Locate the cell with the specified text and output its [X, Y] center coordinate. 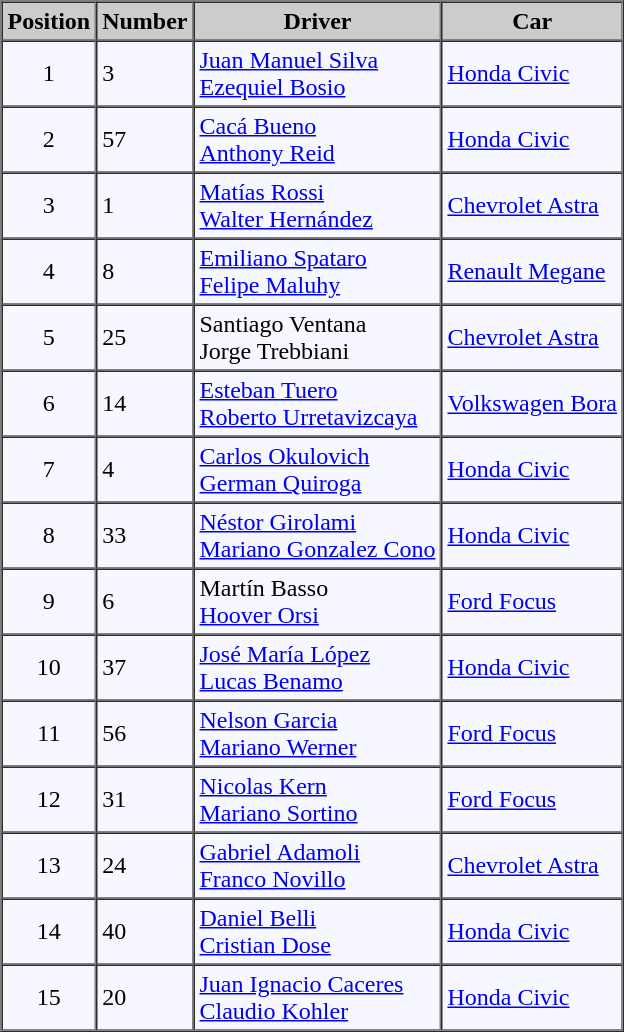
37 [144, 667]
Matías Rossi Walter Hernández [318, 205]
40 [144, 931]
10 [50, 667]
Position [50, 22]
31 [144, 799]
Renault Megane [532, 271]
11 [50, 733]
33 [144, 535]
13 [50, 865]
Emiliano Spataro Felipe Maluhy [318, 271]
Gabriel Adamoli Franco Novillo [318, 865]
20 [144, 997]
24 [144, 865]
Santiago Ventana Jorge Trebbiani [318, 337]
2 [50, 139]
Daniel Belli Cristian Dose [318, 931]
7 [50, 469]
57 [144, 139]
Juan Manuel Silva Ezequiel Bosio [318, 73]
56 [144, 733]
Driver [318, 22]
25 [144, 337]
José María López Lucas Benamo [318, 667]
Cacá Bueno Anthony Reid [318, 139]
15 [50, 997]
9 [50, 601]
Martín Basso Hoover Orsi [318, 601]
5 [50, 337]
Esteban Tuero Roberto Urretavizcaya [318, 403]
Car [532, 22]
Nicolas Kern Mariano Sortino [318, 799]
12 [50, 799]
Carlos Okulovich German Quiroga [318, 469]
Volkswagen Bora [532, 403]
Number [144, 22]
Néstor Girolami Mariano Gonzalez Cono [318, 535]
Juan Ignacio Caceres Claudio Kohler [318, 997]
Nelson Garcia Mariano Werner [318, 733]
